Search for the cell housing the specified text and yield its [X, Y] center coordinate. 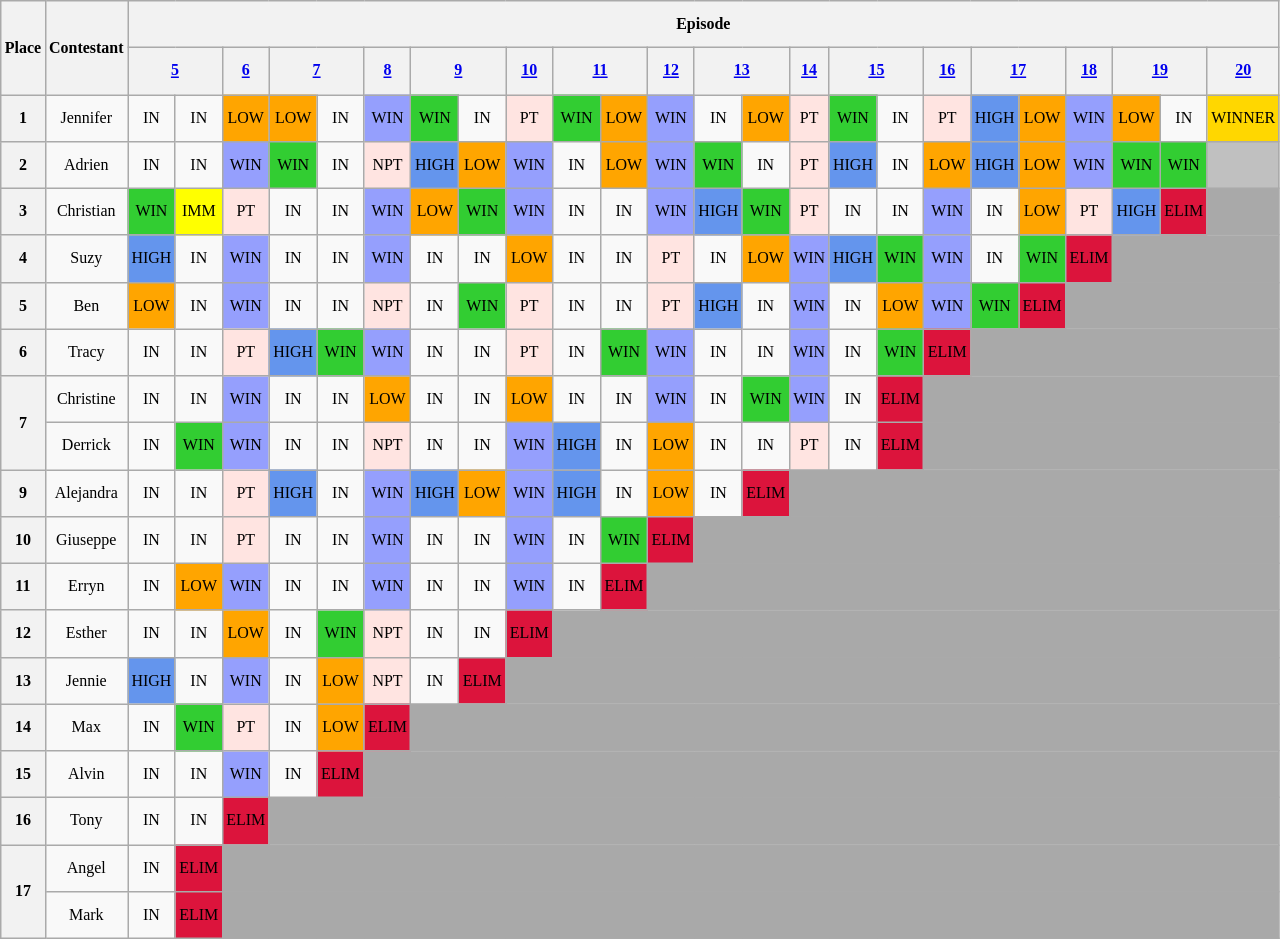
Esther [86, 634]
Contestant [86, 47]
4 [23, 258]
Episode [704, 24]
19 [1160, 70]
Derrick [86, 446]
20 [1243, 70]
2 [23, 164]
Place [23, 47]
Tracy [86, 352]
18 [1090, 70]
Mark [86, 914]
Angel [86, 868]
1 [23, 118]
Tony [86, 820]
Jennifer [86, 118]
IMM [198, 212]
Alvin [86, 774]
Suzy [86, 258]
Jennie [86, 680]
Christian [86, 212]
Max [86, 728]
3 [23, 212]
Christine [86, 398]
Giuseppe [86, 540]
Adrien [86, 164]
Erryn [86, 586]
8 [388, 70]
Ben [86, 306]
WINNER [1243, 118]
Alejandra [86, 492]
